Output the [X, Y] coordinate of the center of the cell containing the given text.  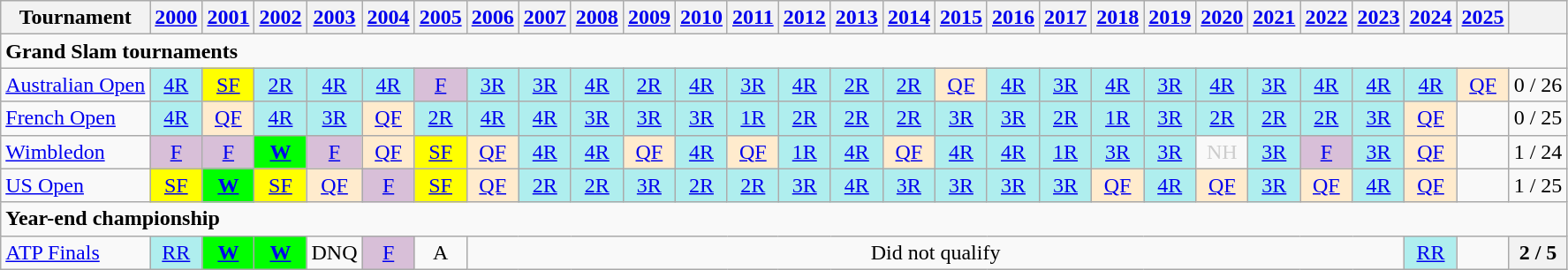
2021 [1274, 18]
2014 [908, 18]
2020 [1223, 18]
Did not qualify [935, 252]
2004 [389, 18]
2013 [857, 18]
NH [1223, 152]
2022 [1327, 18]
2001 [228, 18]
2016 [1012, 18]
1 / 25 [1538, 185]
2011 [753, 18]
0 / 25 [1538, 118]
A [440, 252]
2002 [281, 18]
2017 [1065, 18]
Wimbledon [76, 152]
2006 [493, 18]
Tournament [76, 18]
2 / 5 [1538, 252]
2018 [1118, 18]
Australian Open [76, 85]
2025 [1482, 18]
2009 [648, 18]
Year-end championship [784, 219]
2007 [544, 18]
2003 [334, 18]
1 / 24 [1538, 152]
ATP Finals [76, 252]
2000 [177, 18]
2005 [440, 18]
Grand Slam tournaments [784, 51]
2010 [701, 18]
2019 [1170, 18]
DNQ [334, 252]
French Open [76, 118]
2015 [961, 18]
US Open [76, 185]
2008 [597, 18]
2023 [1378, 18]
2024 [1431, 18]
0 / 26 [1538, 85]
2012 [804, 18]
